For the text-containing cell, return its midpoint in (x, y) coordinate format. 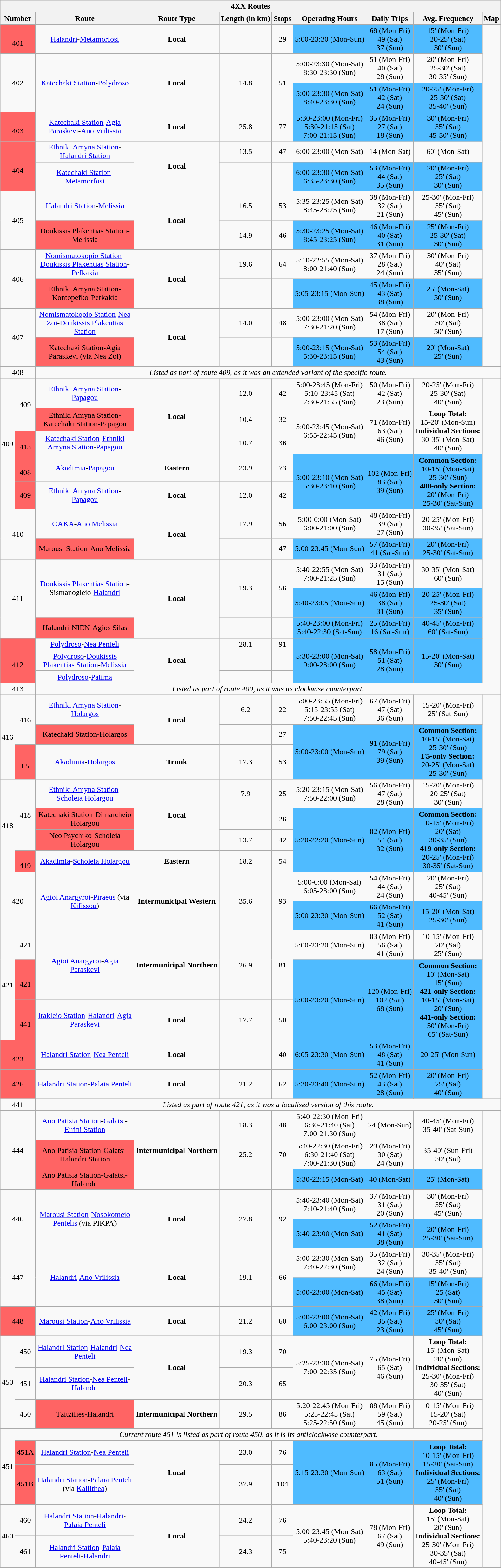
14.0 (246, 322)
Agioi Anargyroi-Piraeus (via Kifissou) (85, 901)
17.3 (246, 762)
71 (Mon-Fri)63 (Sat)46 (Sun) (390, 431)
82 (Mon-Fri)54 (Sat)32 (Sun) (390, 840)
5:00-23:45 (Mon-Sat)6:55-22:45 (Sun) (330, 431)
91 (Mon-Fri)79 (Sat)39 (Sun) (390, 752)
Katechaki Station-Agia Paraskevi-Ano Vrilissia (85, 127)
5:00-23:45 (Mon-Sun) (330, 548)
6.2 (246, 709)
50 (Mon-Fri)42 (Sat)23 (Sun) (390, 393)
10-15' (Mon-Fri)20' (Sat)25' (Sun) (448, 945)
6:00-23:30 (Mon-Sat)6:35-23:30 (Sun) (330, 176)
5:00-23:55 (Mon-Fri)5:15-23:55 (Sat)7:50-22:45 (Sun) (330, 709)
Map (491, 18)
Polydroso-Doukissis Plakentias Station-Melissia (85, 660)
18.2 (246, 861)
Akadimia-Holargos (85, 762)
40 (Mon-Sat) (390, 1179)
Operating Hours (330, 18)
25.2 (246, 1154)
40-45' (Mon-Fri)60' (Sat-Sun) (448, 628)
75 (Mon-Fri)65 (Sat)46 (Sun) (390, 1368)
447 (18, 1277)
66 (Mon-Fri)45 (Sat)38 (Sun) (390, 1292)
5:00-23:00 (Mon-Sun) (330, 752)
402 (18, 83)
Irakleio Station-Halandri-Agia Paraskevi (85, 1020)
75 (283, 1552)
28.1 (246, 644)
405 (18, 220)
78 (Mon-Fri)67 (Sat)49 (Sun) (390, 1536)
51 (Mon-Fri)40 (Sat)28 (Sun) (390, 68)
Marousi Station-Ano Melissia (85, 548)
30' (Mon-Fri)40' (Sat)35' (Sun) (448, 264)
23.0 (246, 1452)
23.9 (246, 468)
411 (18, 599)
5:05-23:15 (Mon-Sun) (330, 293)
Loop Total:15-20' (Mon-Sun)Individual Sections:30-35' (Mon-Sat)40' (Sun) (448, 431)
Halandri Station-Palaia Penteli (via Kallithea) (85, 1484)
5:15-23:30 (Mon-Sun) (330, 1472)
14 (Mon-Sat) (390, 152)
OAKA-Ano Melissia (85, 524)
36 (283, 442)
Listed as part of route 409, as it was its clockwise counterpart. (268, 689)
410 (18, 534)
Ethniki Amyna Station-Halandri Station (85, 152)
19.6 (246, 264)
40-45' (Mon-Fri)35-40' (Sat-Sun) (448, 1125)
Daily Trips (390, 18)
407 (18, 337)
29.5 (246, 1414)
46 (Mon-Fri)38 (Sat)31 (Sun) (390, 603)
423 (18, 1055)
Halandri Station-Halandri-Nea Penteli (85, 1352)
26 (283, 819)
6:00-23:00 (Mon-Sat) (330, 152)
62 (283, 1084)
20.3 (246, 1384)
92 (283, 1219)
20-25' (Mon-Fri)30-35' (Sat-Sun) (448, 524)
25-30' (Mon-Fri)35' (Sat)45' (Sun) (448, 206)
13.5 (246, 152)
25.8 (246, 127)
48 (Mon-Fri)39 (Sat)27 (Sun) (390, 524)
81 (283, 965)
Marousi Station-Nosokomeio Pentelis (via PIKPA) (85, 1219)
Polydroso-Nea Penteli (85, 644)
Halandri Station-Melissia (85, 206)
46 (Mon-Fri)40 (Sat)31 (Sun) (390, 235)
Number (18, 18)
5:35-23:25 (Mon-Sat)8:45-23:25 (Sun) (330, 206)
25' (Mon-Fri)30' (Sat)45' (Sun) (448, 1321)
33 (Mon-Fri)31 (Sat)15 (Sun) (390, 574)
37 (Mon-Fri)28 (Sat)24 (Sun) (390, 264)
102 (Mon-Fri)83 (Sat)39 (Sun) (390, 482)
Ano Patisia Station-Galatsi-Halandri Station (85, 1154)
25 (283, 794)
25' (Mon-Sat) (448, 1179)
24.3 (246, 1552)
Common Section:10-15' (Mon-Fri)20' (Sat)30-35' (Sun)419-only Section:20-25' (Mon-Fri)30-35' (Sat-Sun) (448, 840)
30' (Mon-Fri)35' (Sat)45' (Sun) (448, 1204)
14.9 (246, 235)
5:20-23:15 (Mon-Sat)7:50-22:00 (Sun) (330, 794)
66 (Mon-Fri)52 (Sat)41 (Sun) (390, 916)
Ethniki Amyna Station-Scholeia Holargou (85, 794)
20-25' (Mon-Fri)25-30' (Sat)35' (Sun) (448, 603)
32 (283, 420)
Tzitzifies-Halandri (85, 1414)
13.7 (246, 840)
46 (283, 235)
5:40-23:05 (Mon-Sun) (330, 603)
35 (Mon-Fri)27 (Sat)18 (Sun) (390, 127)
15-20' (Mon-Fri)20-25' (Sat)30' (Sun) (448, 794)
Ano Patisia Station-Galatsi-Halandri (85, 1179)
14.8 (246, 83)
20' (Mon-Fri)25' (Sat)40' (Sun) (448, 1084)
419 (25, 861)
29 (283, 39)
Listed as part of route 421, as it was a localised version of this route. (268, 1105)
53 (Mon-Fri)48 (Sat)41 (Sun) (390, 1055)
Loop Total:15' (Mon-Sat)20' (Sun)Individual Sections:25-30' (Mon-Fri)30-35' (Sat)40' (Sun) (448, 1368)
426 (18, 1084)
5:40-23:00 (Mon-Fri)5:40-22:30 (Sat-Sun) (330, 628)
64 (283, 264)
40 (283, 1055)
51 (283, 83)
15-20' (Mon-Fri)25' (Sat-Sun) (448, 709)
Marousi Station-Ano Vrilissia (85, 1321)
15-20' (Mon-Sat)25-30' (Sun) (448, 916)
17.9 (246, 524)
7.9 (246, 794)
15-20' (Mon-Sat)30' (Sun) (448, 660)
5:30-23:00 (Mon-Fri)5:30-21:15 (Sat)7:00-21:15 (Sun) (330, 127)
5:00-23:00 (Mon-Sat) (330, 1292)
Neo Psychiko-Scholeia Holargou (85, 840)
27.8 (246, 1219)
10.4 (246, 420)
86 (283, 1414)
Avg. Frequency (448, 18)
60' (Mon-Sat) (448, 152)
5:00-23:00 (Mon-Sat)7:30-21:20 (Sun) (330, 322)
5:20-22:45 (Mon-Fri)5:25-22:45 (Sat)5:25-22:50 (Sun) (330, 1414)
67 (Mon-Fri)47 (Sat)36 (Sun) (390, 709)
35 (Mon-Fri)32 (Sat)24 (Sun) (390, 1263)
5:00-23:30 (Mon-Sat)8:40-23:30 (Sun) (330, 97)
5:00-23:30 (Mon-Sat)8:30-23:30 (Sun) (330, 68)
Ethniki Amyna Station-Holargos (85, 709)
104 (283, 1484)
5:25-23:30 (Mon-Sat)7:00-22:35 (Sun) (330, 1368)
Current route 451 is listed as part of route 450, as it is its anticlockwise counterpart. (248, 1435)
Γ5 (25, 762)
Route Type (177, 18)
448 (18, 1321)
Agioi Anargyroi-Agia Paraskevi (85, 965)
Akadimia-Papagou (85, 468)
Common Section:10-15' (Mon-Sat)25-30' (Sun)408-only Section:20' (Mon-Fri)25-30' (Sat-Sun) (448, 482)
Nomismatokopio Station-Doukissis Plakentias Station-Pefkakia (85, 264)
51 (Mon-Fri)42 (Sat)24 (Sun) (390, 97)
58 (Mon-Fri)51 (Sat)28 (Sun) (390, 660)
20' (Mon-Fri)25-30' (Sat)30-35' (Sun) (448, 68)
404 (18, 166)
10.7 (246, 442)
35-40' (Sun-Fri)30' (Sat) (448, 1154)
73 (283, 468)
25 (Mon-Fri)16 (Sat-Sun) (390, 628)
Stops (283, 18)
403 (18, 127)
Loop Total:15' (Mon-Sat)20' (Sun)Individual Sections:25-30' (Mon-Fri)30-35' (Sat)40-45' (Sun) (448, 1536)
10-15' (Mon-Fri)15-20' (Sat)20-25' (Sun) (448, 1414)
5:00-23:30 (Mon-Sat)7:40-22:30 (Sun) (330, 1263)
30' (Mon-Fri)35' (Sat)45-50' (Sun) (448, 127)
Akadimia-Scholeia Holargou (85, 861)
60 (283, 1321)
451A (25, 1452)
420 (18, 901)
54 (Mon-Fri)38 (Sat)17 (Sun) (390, 322)
38 (Mon-Fri)32 (Sat)21 (Sun) (390, 206)
20' (Mon-Sat)25' (Sun) (448, 352)
66 (283, 1277)
401 (18, 39)
5:20-22:20 (Mon-Sun) (330, 840)
5:40-23:00 (Mon-Sat) (330, 1233)
54 (283, 861)
5:10-22:55 (Mon-Sat)8:00-21:40 (Sun) (330, 264)
5:00-23:45 (Mon-Fri)5:10-23:45 (Sat)7:30-21:55 (Sun) (330, 393)
Katechaki Station-Holargos (85, 734)
5:00-0:00 (Mon-Sat)6:05-23:00 (Sun) (330, 887)
19.1 (246, 1277)
22 (283, 709)
24.2 (246, 1520)
Halandri Station-Nea Penteli-Halandri (85, 1384)
444 (18, 1150)
20-25' (Mon-Sun) (448, 1055)
Ethniki Amyna Station-Katechaki Station-Papagou (85, 420)
68 (Mon-Fri)49 (Sat)37 (Sun) (390, 39)
Loop Total:10-15' (Mon-Fri)15-20' (Sat-Sun)Individual Sections:25' (Mon-Fri)35' (Sat)40' (Sun) (448, 1472)
53 (Mon-Fri)44 (Sat)35 (Sun) (390, 176)
461 (25, 1552)
Trunk (177, 762)
451B (25, 1484)
27 (283, 734)
Halandri Station-Palaia Penteli-Halandri (85, 1552)
Intermunicipal Western (177, 901)
50 (283, 1020)
42 (Mon-Fri)35 (Sat)23 (Sun) (390, 1321)
88 (Mon-Fri)59 (Sat)45 (Sun) (390, 1414)
17.7 (246, 1020)
20' (Mon-Fri)25' (Sat)30' (Sun) (448, 176)
85 (Mon-Fri)63 (Sat)51 (Sun) (390, 1472)
Length (in km) (246, 18)
Route (85, 18)
Polydroso-Patima (85, 677)
29 (Mon-Fri)30 (Sat)24 (Sun) (390, 1154)
30-35' (Mon-Sat)60' (Sun) (448, 574)
5:00-23:00 (Mon-Sat)6:00-23:00 (Sun) (330, 1321)
5:00-23:10 (Mon-Sat)5:30-23:10 (Sun) (330, 482)
56 (Mon-Fri)47 (Sat)28 (Sun) (390, 794)
5:30-23:40 (Mon-Sun) (330, 1084)
77 (283, 127)
Halandri Station-Halandri-Palaia Penteli (85, 1520)
Katechaki Station-Dimarcheio Holargou (85, 819)
5:40-22:55 (Mon-Sat)7:00-21:25 (Sun) (330, 574)
20' (Mon-Fri)30' (Sat)50' (Sun) (448, 322)
5:30-22:15 (Mon-Sat) (330, 1179)
Halandri-NIEN-Agios Silas (85, 628)
Katechaki Station-Metamorfosi (85, 176)
65 (283, 1384)
26.9 (246, 965)
Katechaki Station-Ethniki Amyna Station-Papagou (85, 442)
Halandri-Metamorfosi (85, 39)
5:00-23:15 (Mon-Sat)5:30-23:15 (Sun) (330, 352)
91 (283, 644)
6:05-23:30 (Mon-Sun) (330, 1055)
Ano Patisia Station-Galatsi-Eirini Station (85, 1125)
Halandri-Ano Vrilissia (85, 1277)
446 (18, 1219)
Common Section:10-15' (Mon-Sat)25-30' (Sun)Γ5-only Section:20-25' (Mon-Sat)25-30' (Sun) (448, 752)
5:40-23:40 (Mon-Sat)7:10-21:40 (Sun) (330, 1204)
18.3 (246, 1125)
15' (Mon-Fri)20-25' (Sat)30' (Sun) (448, 39)
52 (Mon-Fri)43 (Sat)28 (Sun) (390, 1084)
30-35' (Mon-Fri)35' (Sat)35-40' (Sun) (448, 1263)
Halandri Station-Palaia Penteli (85, 1084)
5:00-0:00 (Mon-Sat)6:00-21:00 (Sun) (330, 524)
57 (Mon-Fri)41 (Sat-Sun) (390, 548)
Ethniki Amyna Station-Kontopefko-Pefkakia (85, 293)
406 (18, 279)
20' (Mon-Fri)25' (Sat)40-45' (Sun) (448, 887)
Doukissis Plakentias Station-Melissia (85, 235)
53 (Mon-Fri)54 (Sat)43 (Sun) (390, 352)
4XX Routes (250, 6)
Listed as part of route 409, as it was an extended variant of the specific route. (268, 373)
24 (Mon-Sun) (390, 1125)
15' (Mon-Fri)25 (Sat)30' (Sun) (448, 1292)
25' (Mon-Sat)30' (Sun) (448, 293)
Common Section:10' (Mon-Sat)15' (Sun)421-only Section:10-15' (Mon-Sat)20' (Sun)441-only Section:50' (Mon-Fri)65' (Sat-Sun) (448, 1000)
45 (Mon-Fri)43 (Sat)38 (Sun) (390, 293)
20-25' (Mon-Fri)25-30' (Sat)35-40' (Sun) (448, 97)
37 (Mon-Fri)31 (Sat)20 (Sun) (390, 1204)
37.9 (246, 1484)
83 (Mon-Fri)56 (Sat)41 (Sun) (390, 945)
5:30-23:00 (Mon-Sat)9:00-23:00 (Sun) (330, 660)
93 (283, 901)
120 (Mon-Fri)102 (Sat)68 (Sun) (390, 1000)
Doukissis Plakentias Station-Sismanogleio-Halandri (85, 588)
5:30-23:25 (Mon-Sat)8:45-23:25 (Sun) (330, 235)
54 (Mon-Fri)44 (Sat)24 (Sun) (390, 887)
16.5 (246, 206)
20-25' (Mon-Fri)25-30' (Sat)40' (Sun) (448, 393)
Katechaki Station-Polydroso (85, 83)
35.6 (246, 901)
412 (18, 660)
52 (Mon-Fri)41 (Sat)38 (Sun) (390, 1233)
25' (Mon-Fri)25-30' (Sat)30' (Sun) (448, 235)
Katechaki Station-Agia Paraskevi (via Nea Zoi) (85, 352)
5:00-23:45 (Mon-Sat)5:40-23:20 (Sun) (330, 1536)
Nomismatokopio Station-Nea Zoi-Doukissis Plakentias Station (85, 322)
